Provide the [X, Y] coordinate of the cell's center where the given text is located.  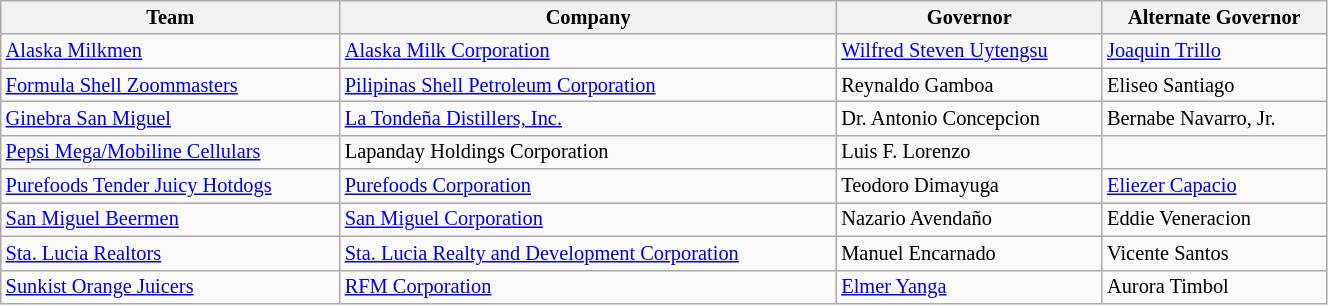
Ginebra San Miguel [170, 118]
Aurora Timbol [1214, 287]
Manuel Encarnado [969, 253]
La Tondeña Distillers, Inc. [588, 118]
Joaquin Trillo [1214, 51]
San Miguel Beermen [170, 219]
Luis F. Lorenzo [969, 152]
Purefoods Corporation [588, 186]
Alternate Governor [1214, 17]
Lapanday Holdings Corporation [588, 152]
Sta. Lucia Realty and Development Corporation [588, 253]
Alaska Milk Corporation [588, 51]
Sta. Lucia Realtors [170, 253]
Sunkist Orange Juicers [170, 287]
Bernabe Navarro, Jr. [1214, 118]
Eddie Veneracion [1214, 219]
Teodoro Dimayuga [969, 186]
Eliezer Capacio [1214, 186]
Alaska Milkmen [170, 51]
Eliseo Santiago [1214, 85]
Wilfred Steven Uytengsu [969, 51]
Elmer Yanga [969, 287]
Nazario Avendaño [969, 219]
Pepsi Mega/Mobiline Cellulars [170, 152]
Vicente Santos [1214, 253]
Reynaldo Gamboa [969, 85]
Pilipinas Shell Petroleum Corporation [588, 85]
Purefoods Tender Juicy Hotdogs [170, 186]
San Miguel Corporation [588, 219]
Dr. Antonio Concepcion [969, 118]
Formula Shell Zoommasters [170, 85]
RFM Corporation [588, 287]
Team [170, 17]
Governor [969, 17]
Company [588, 17]
